Pinpoint the cell where the given text exists, returning its (x, y) midpoint coordinate. 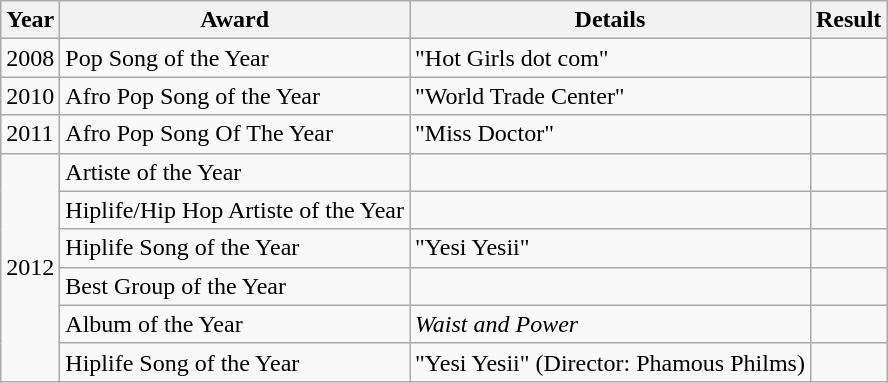
Best Group of the Year (235, 286)
Album of the Year (235, 324)
Afro Pop Song Of The Year (235, 134)
Result (848, 20)
Waist and Power (610, 324)
2010 (30, 96)
Afro Pop Song of the Year (235, 96)
Year (30, 20)
"Miss Doctor" (610, 134)
"Yesi Yesii" (Director: Phamous Philms) (610, 362)
Hiplife/Hip Hop Artiste of the Year (235, 210)
"World Trade Center" (610, 96)
"Yesi Yesii" (610, 248)
Pop Song of the Year (235, 58)
2012 (30, 267)
Award (235, 20)
2008 (30, 58)
Details (610, 20)
"Hot Girls dot com" (610, 58)
Artiste of the Year (235, 172)
2011 (30, 134)
